Detect which cell encompasses the target text, then output its [x, y] center coordinate. 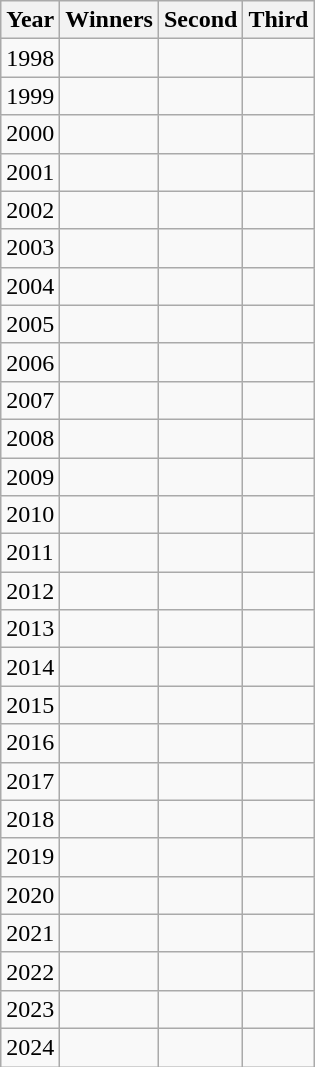
2022 [30, 971]
2000 [30, 134]
2020 [30, 895]
2006 [30, 362]
2021 [30, 933]
2018 [30, 819]
2019 [30, 857]
2024 [30, 1047]
2013 [30, 629]
2007 [30, 400]
2017 [30, 781]
2009 [30, 477]
2001 [30, 172]
1998 [30, 58]
2004 [30, 286]
Third [278, 20]
Winners [110, 20]
2005 [30, 324]
2016 [30, 743]
2014 [30, 667]
2008 [30, 438]
2002 [30, 210]
Second [200, 20]
2003 [30, 248]
2012 [30, 591]
2023 [30, 1009]
2015 [30, 705]
1999 [30, 96]
2010 [30, 515]
Year [30, 20]
2011 [30, 553]
